Capture the cell that displays the provided text and extract its [X, Y] central coordinate. 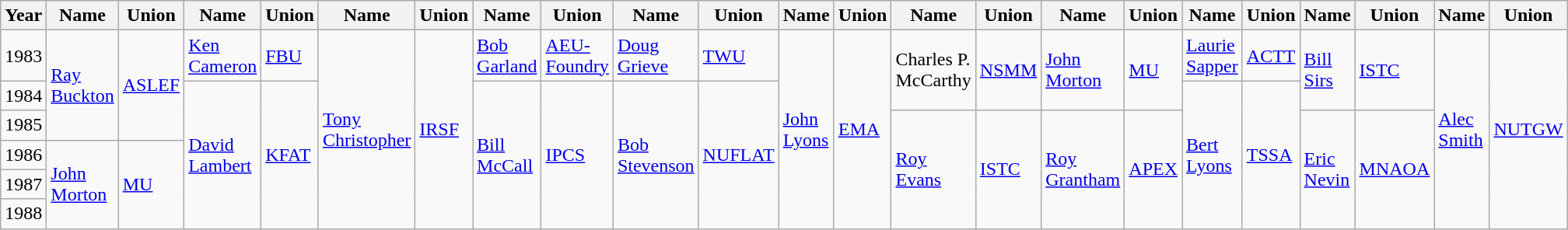
KFAT [290, 155]
Bob Garland [507, 56]
Roy Grantham [1083, 169]
TWU [739, 56]
Eric Nevin [1327, 169]
Bill Sirs [1327, 70]
1987 [23, 184]
1988 [23, 214]
Bill McCall [507, 155]
IRSF [444, 129]
Bob Stevenson [656, 155]
Laurie Sapper [1213, 56]
Year [23, 16]
IPCS [577, 155]
EMA [863, 129]
NUTGW [1528, 129]
Alec Smith [1462, 129]
Tony Christopher [366, 129]
Ken Cameron [222, 56]
FBU [290, 56]
1983 [23, 56]
TSSA [1271, 155]
David Lambert [222, 155]
1986 [23, 155]
Roy Evans [933, 169]
NSMM [1008, 70]
Bert Lyons [1213, 155]
1985 [23, 125]
Doug Grieve [656, 56]
NUFLAT [739, 155]
Ray Buckton [82, 85]
1984 [23, 96]
Charles P. McCarthy [933, 70]
APEX [1153, 169]
MNAOA [1395, 169]
ASLEF [151, 85]
AEU-Foundry [577, 56]
ACTT [1271, 56]
John Lyons [806, 129]
